Identify which cell holds the provided text, then report its (X, Y) central coordinate. 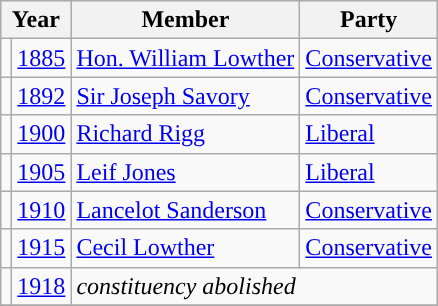
1900 (42, 134)
Year (36, 20)
1910 (42, 210)
Party (369, 20)
Hon. William Lowther (186, 58)
Richard Rigg (186, 134)
Sir Joseph Savory (186, 96)
constituency abolished (254, 286)
1915 (42, 248)
Lancelot Sanderson (186, 210)
1918 (42, 286)
Leif Jones (186, 172)
1885 (42, 58)
1905 (42, 172)
Member (186, 20)
Cecil Lowther (186, 248)
1892 (42, 96)
